For the text-containing cell, return its midpoint in (X, Y) coordinate format. 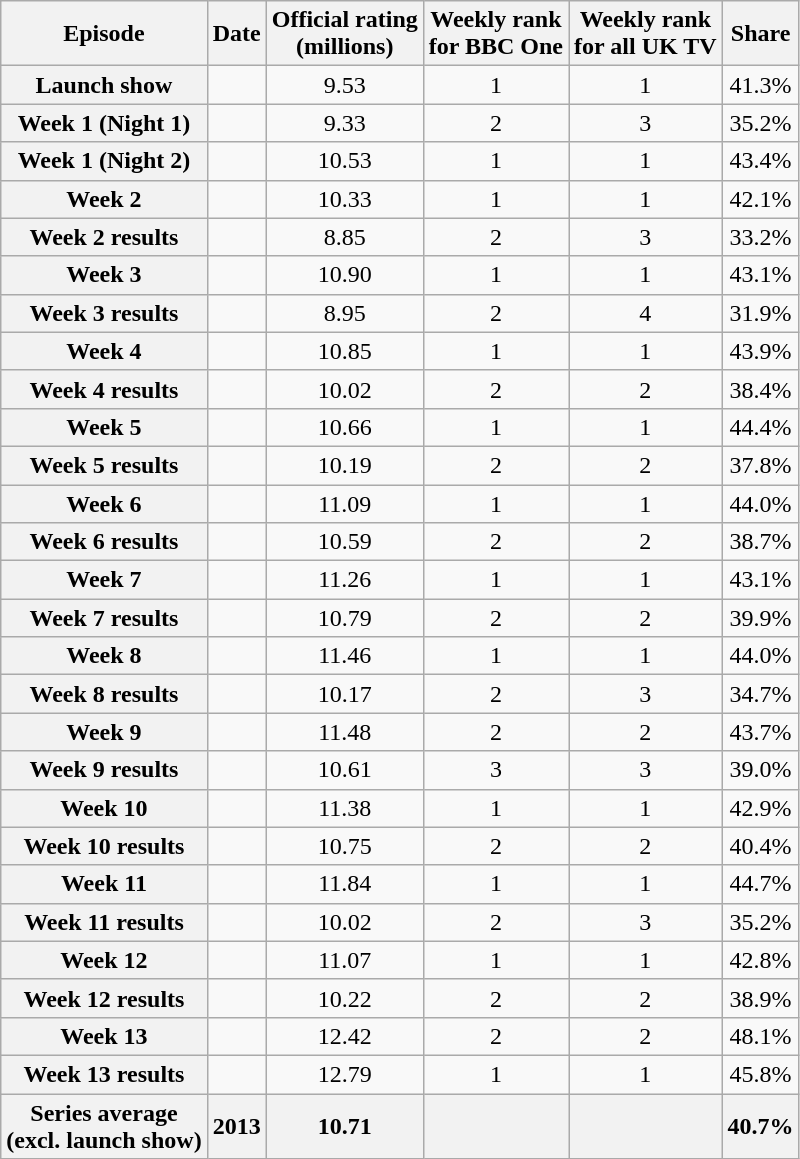
Share (760, 34)
40.7% (760, 1126)
48.1% (760, 1036)
Week 12 (104, 960)
Week 8 results (104, 694)
38.7% (760, 542)
Official rating(millions) (344, 34)
Weekly rankfor BBC One (496, 34)
45.8% (760, 1074)
Week 12 results (104, 998)
42.1% (760, 199)
Week 2 (104, 199)
11.48 (344, 732)
37.8% (760, 465)
11.26 (344, 580)
Date (236, 34)
33.2% (760, 237)
Week 7 (104, 580)
9.33 (344, 123)
11.84 (344, 884)
Week 7 results (104, 618)
11.38 (344, 808)
Week 6 results (104, 542)
10.59 (344, 542)
Week 13 results (104, 1074)
8.95 (344, 313)
10.90 (344, 275)
Week 3 results (104, 313)
43.7% (760, 732)
Week 5 results (104, 465)
10.79 (344, 618)
42.8% (760, 960)
39.0% (760, 770)
Week 4 (104, 351)
12.79 (344, 1074)
Week 11 (104, 884)
9.53 (344, 85)
10.53 (344, 161)
Launch show (104, 85)
10.85 (344, 351)
Week 11 results (104, 922)
40.4% (760, 846)
Week 10 results (104, 846)
10.61 (344, 770)
Episode (104, 34)
34.7% (760, 694)
Week 8 (104, 656)
12.42 (344, 1036)
10.66 (344, 427)
41.3% (760, 85)
38.4% (760, 389)
39.9% (760, 618)
Series average(excl. launch show) (104, 1126)
44.4% (760, 427)
10.22 (344, 998)
44.7% (760, 884)
Week 9 (104, 732)
8.85 (344, 237)
Week 9 results (104, 770)
Week 2 results (104, 237)
Week 13 (104, 1036)
Weekly rankfor all UK TV (646, 34)
Week 3 (104, 275)
Week 5 (104, 427)
2013 (236, 1126)
10.75 (344, 846)
10.17 (344, 694)
Week 1 (Night 1) (104, 123)
Week 1 (Night 2) (104, 161)
31.9% (760, 313)
10.71 (344, 1126)
43.4% (760, 161)
Week 4 results (104, 389)
Week 10 (104, 808)
11.46 (344, 656)
10.33 (344, 199)
11.09 (344, 503)
Week 6 (104, 503)
4 (646, 313)
11.07 (344, 960)
10.19 (344, 465)
43.9% (760, 351)
42.9% (760, 808)
38.9% (760, 998)
